Return the [X, Y] coordinate for the center point of the cell that contains the specified text.  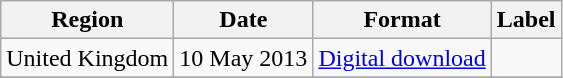
Region [88, 20]
10 May 2013 [244, 58]
Digital download [402, 58]
Format [402, 20]
Date [244, 20]
Label [526, 20]
United Kingdom [88, 58]
